Search for the cell housing the specified text and yield its (X, Y) center coordinate. 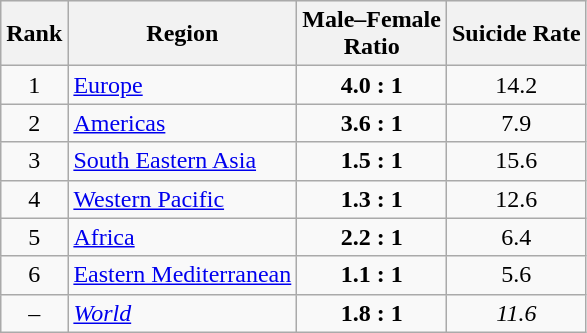
5 (34, 237)
Male–FemaleRatio (372, 34)
Rank (34, 34)
4.0 : 1 (372, 85)
6 (34, 275)
Region (182, 34)
1.3 : 1 (372, 199)
Suicide Rate (516, 34)
South Eastern Asia (182, 161)
World (182, 313)
3 (34, 161)
Europe (182, 85)
15.6 (516, 161)
Western Pacific (182, 199)
6.4 (516, 237)
7.9 (516, 123)
Africa (182, 237)
1 (34, 85)
Americas (182, 123)
1.5 : 1 (372, 161)
3.6 : 1 (372, 123)
2.2 : 1 (372, 237)
Eastern Mediterranean (182, 275)
1.8 : 1 (372, 313)
12.6 (516, 199)
11.6 (516, 313)
1.1 : 1 (372, 275)
2 (34, 123)
14.2 (516, 85)
– (34, 313)
4 (34, 199)
5.6 (516, 275)
